Find where the given text appears and provide that cell's center as [X, Y] coordinate. 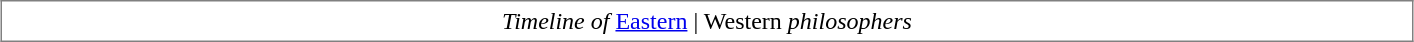
Timeline of Eastern | Western philosophers [708, 21]
